Scan for the cell matching the given text and deliver its [X, Y] coordinate at center. 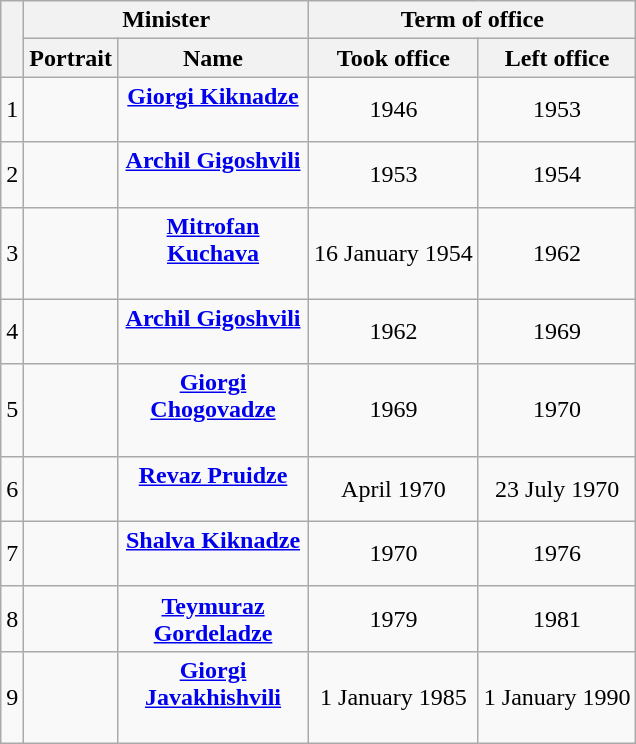
Giorgi Chogovadze [212, 410]
6 [12, 488]
1 January 1990 [557, 697]
1946 [394, 110]
2 [12, 174]
Teymuraz Gordeladze [212, 618]
Name [212, 58]
8 [12, 618]
Giorgi Javakhishvili [212, 697]
1981 [557, 618]
5 [12, 410]
9 [12, 697]
23 July 1970 [557, 488]
Shalva Kiknadze [212, 554]
Left office [557, 58]
1 [12, 110]
4 [12, 332]
1979 [394, 618]
1976 [557, 554]
1 January 1985 [394, 697]
7 [12, 554]
Mitrofan Kuchava [212, 253]
Revaz Pruidze [212, 488]
Giorgi Kiknadze [212, 110]
Took office [394, 58]
1954 [557, 174]
16 January 1954 [394, 253]
Term of office [472, 20]
Portrait [71, 58]
Minister [166, 20]
3 [12, 253]
April 1970 [394, 488]
